Extract the (X, Y) coordinate from the center of the cell holding the provided text.  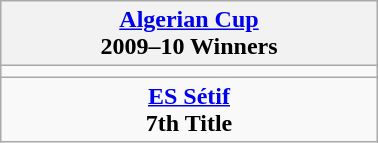
ES Sétif7th Title (189, 110)
Algerian Cup2009–10 Winners (189, 34)
